Identify which cell holds the provided text, then report its (X, Y) central coordinate. 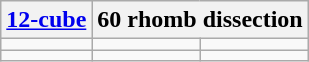
60 rhomb dissection (200, 20)
12-cube (46, 20)
